Scan for the cell matching the given text and deliver its [x, y] coordinate at center. 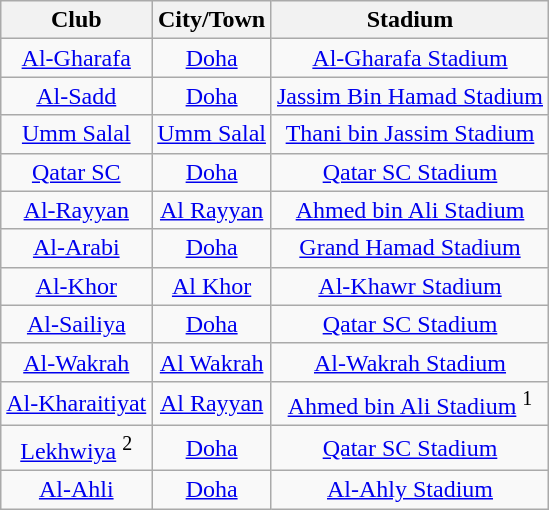
Al-Gharafa Stadium [410, 58]
Club [76, 20]
Al-Khawr Stadium [410, 286]
Al-Sailiya [76, 324]
Thani bin Jassim Stadium [410, 134]
Al-Sadd [76, 96]
Jassim Bin Hamad Stadium [410, 96]
Al-Wakrah Stadium [410, 362]
Qatar SC [76, 172]
Stadium [410, 20]
Al-Wakrah [76, 362]
Al Khor [212, 286]
Lekhwiya 2 [76, 448]
Ahmed bin Ali Stadium [410, 210]
Al-Khor [76, 286]
Grand Hamad Stadium [410, 248]
Al-Rayyan [76, 210]
Ahmed bin Ali Stadium 1 [410, 404]
Al-Kharaitiyat [76, 404]
Al Wakrah [212, 362]
Al-Gharafa [76, 58]
Al-Arabi [76, 248]
Al-Ahly Stadium [410, 489]
City/Town [212, 20]
Al-Ahli [76, 489]
